Pinpoint the cell where the given text exists, returning its (X, Y) midpoint coordinate. 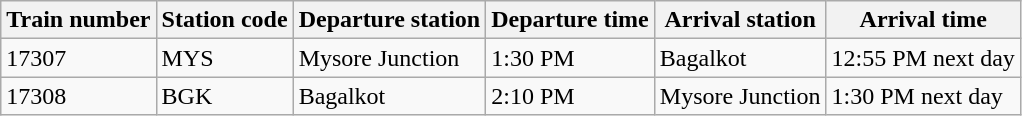
BGK (224, 96)
17308 (78, 96)
1:30 PM next day (923, 96)
Train number (78, 20)
Arrival station (740, 20)
17307 (78, 58)
Departure station (390, 20)
Arrival time (923, 20)
2:10 PM (570, 96)
1:30 PM (570, 58)
Departure time (570, 20)
12:55 PM next day (923, 58)
MYS (224, 58)
Station code (224, 20)
